Detect which cell encompasses the target text, then output its (x, y) center coordinate. 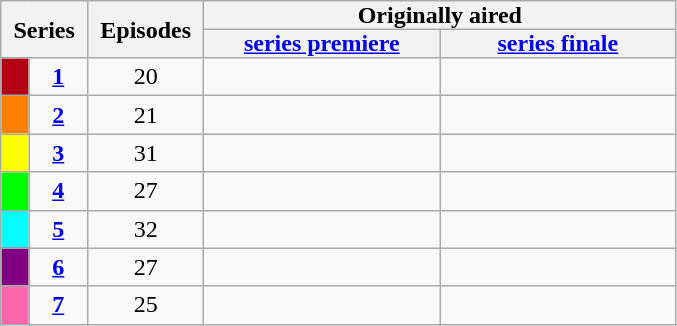
32 (146, 229)
31 (146, 153)
21 (146, 115)
series premiere (322, 43)
25 (146, 305)
series finale (558, 43)
Episodes (146, 30)
3 (58, 153)
Originally aired (440, 15)
20 (146, 77)
1 (58, 77)
4 (58, 191)
Series (44, 30)
2 (58, 115)
5 (58, 229)
7 (58, 305)
6 (58, 267)
